Identify which cell holds the provided text, then report its [X, Y] central coordinate. 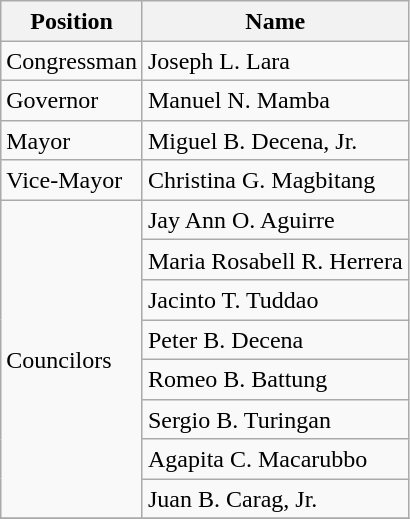
Congressman [72, 61]
Juan B. Carag, Jr. [275, 499]
Mayor [72, 140]
Vice-Mayor [72, 180]
Maria Rosabell R. Herrera [275, 260]
Miguel B. Decena, Jr. [275, 140]
Sergio B. Turingan [275, 419]
Jay Ann O. Aguirre [275, 220]
Position [72, 21]
Name [275, 21]
Manuel N. Mamba [275, 100]
Joseph L. Lara [275, 61]
Jacinto T. Tuddao [275, 300]
Agapita C. Macarubbo [275, 459]
Governor [72, 100]
Councilors [72, 360]
Peter B. Decena [275, 340]
Romeo B. Battung [275, 379]
Christina G. Magbitang [275, 180]
